Capture the cell that displays the provided text and extract its [x, y] central coordinate. 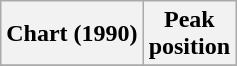
Peak position [189, 34]
Chart (1990) [72, 34]
